Extract the (X, Y) coordinate from the center of the cell holding the provided text.  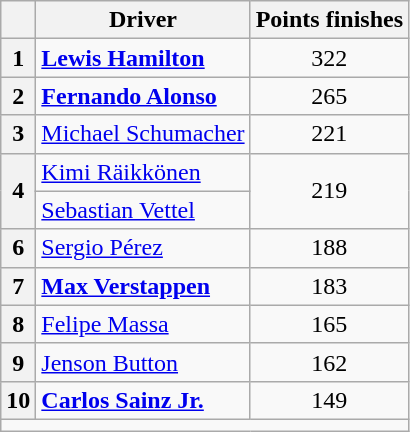
265 (329, 96)
322 (329, 58)
Carlos Sainz Jr. (143, 400)
165 (329, 324)
Sebastian Vettel (143, 210)
149 (329, 400)
162 (329, 362)
7 (18, 286)
2 (18, 96)
219 (329, 191)
Michael Schumacher (143, 134)
Max Verstappen (143, 286)
4 (18, 191)
1 (18, 58)
3 (18, 134)
8 (18, 324)
Felipe Massa (143, 324)
188 (329, 248)
Driver (143, 20)
Jenson Button (143, 362)
Points finishes (329, 20)
Sergio Pérez (143, 248)
183 (329, 286)
9 (18, 362)
6 (18, 248)
Lewis Hamilton (143, 58)
Kimi Räikkönen (143, 172)
Fernando Alonso (143, 96)
221 (329, 134)
10 (18, 400)
